From the cell containing the given text, extract its center point as (X, Y) coordinate. 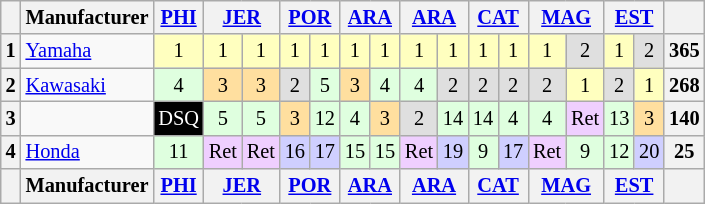
25 (684, 152)
Kawasaki (88, 85)
140 (684, 118)
DSQ (178, 118)
13 (619, 118)
Honda (88, 152)
268 (684, 85)
365 (684, 51)
Yamaha (88, 51)
16 (295, 152)
19 (453, 152)
20 (649, 152)
11 (178, 152)
